Pinpoint the cell where the given text exists, returning its [X, Y] midpoint coordinate. 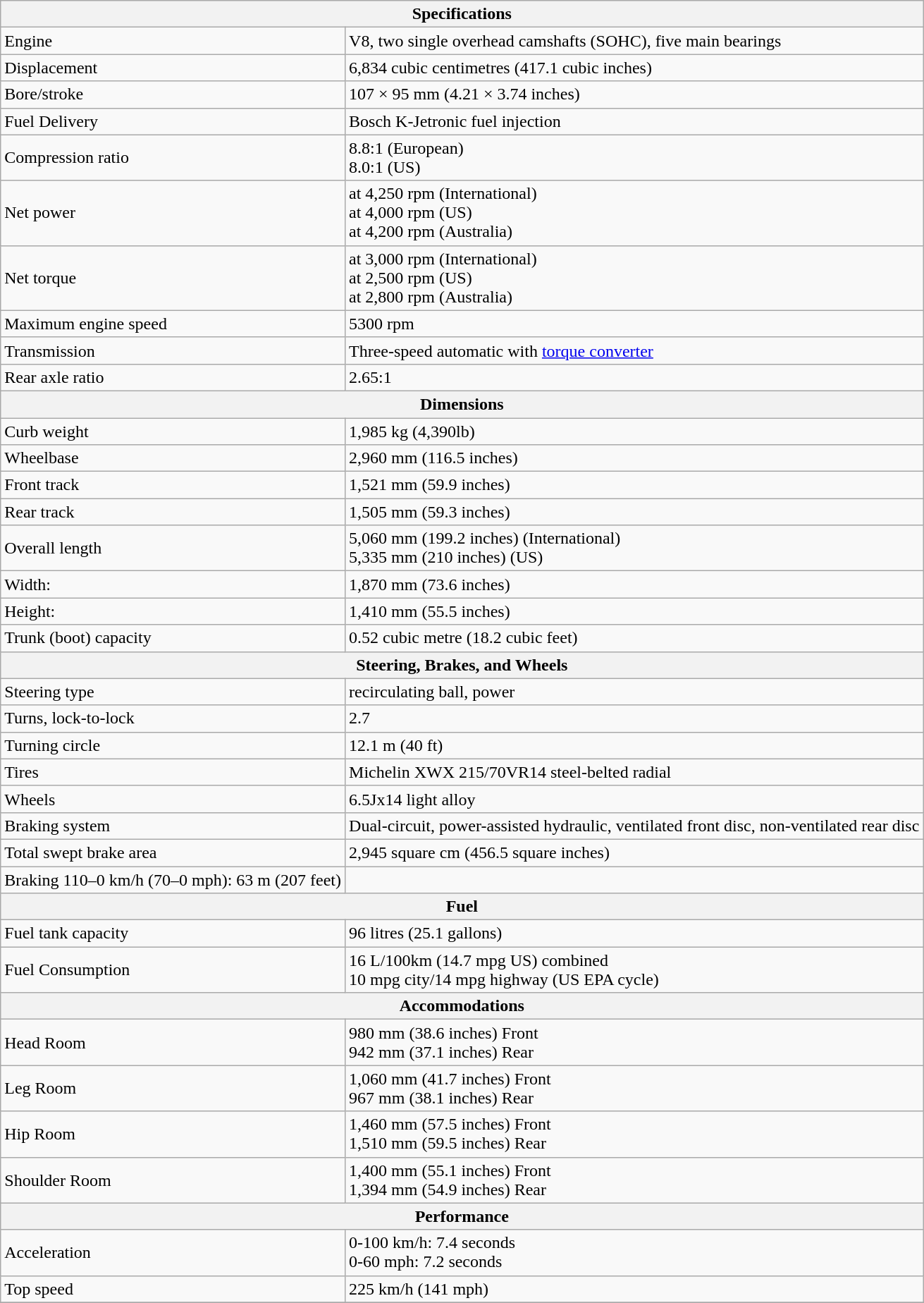
Braking 110–0 km/h (70–0 mph): 63 m (207 feet) [173, 879]
Overall length [173, 549]
107 × 95 mm (4.21 × 3.74 inches) [634, 94]
12.1 m (40 ft) [634, 745]
Maximum engine speed [173, 324]
16 L/100km (14.7 mpg US) combined10 mpg city/14 mpg highway (US EPA cycle) [634, 970]
1,985 kg (4,390lb) [634, 431]
recirculating ball, power [634, 692]
Bore/stroke [173, 94]
Total swept brake area [173, 852]
1,505 mm (59.3 inches) [634, 512]
5300 rpm [634, 324]
Width: [173, 585]
Curb weight [173, 431]
Dual-circuit, power-assisted hydraulic, ventilated front disc, non-ventilated rear disc [634, 826]
Turns, lock-to-lock [173, 718]
Specifications [462, 14]
Tires [173, 772]
Fuel Consumption [173, 970]
6,834 cubic centimetres (417.1 cubic inches) [634, 68]
Bosch K-Jetronic fuel injection [634, 121]
Displacement [173, 68]
1,410 mm (55.5 inches) [634, 611]
Net torque [173, 278]
225 km/h (141 mph) [634, 1289]
980 mm (38.6 inches) Front942 mm (37.1 inches) Rear [634, 1042]
Fuel Delivery [173, 121]
8.8:1 (European)8.0:1 (US) [634, 158]
Front track [173, 485]
Top speed [173, 1289]
0.52 cubic metre (18.2 cubic feet) [634, 638]
96 litres (25.1 gallons) [634, 934]
at 4,250 rpm (International) at 4,000 rpm (US) at 4,200 rpm (Australia) [634, 213]
0-100 km/h: 7.4 seconds0-60 mph: 7.2 seconds [634, 1252]
Trunk (boot) capacity [173, 638]
Fuel tank capacity [173, 934]
Shoulder Room [173, 1180]
2,945 square cm (456.5 square inches) [634, 852]
Rear track [173, 512]
Rear axle ratio [173, 377]
Leg Room [173, 1089]
Fuel [462, 907]
V8, two single overhead camshafts (SOHC), five main bearings [634, 41]
Net power [173, 213]
Engine [173, 41]
Braking system [173, 826]
1,060 mm (41.7 inches) Front967 mm (38.1 inches) Rear [634, 1089]
Dimensions [462, 404]
Height: [173, 611]
Turning circle [173, 745]
Compression ratio [173, 158]
1,521 mm (59.9 inches) [634, 485]
1,460 mm (57.5 inches) Front1,510 mm (59.5 inches) Rear [634, 1134]
5,060 mm (199.2 inches) (International)5,335 mm (210 inches) (US) [634, 549]
2.65:1 [634, 377]
2,960 mm (116.5 inches) [634, 458]
Wheelbase [173, 458]
6.5Jx14 light alloy [634, 799]
2.7 [634, 718]
1,870 mm (73.6 inches) [634, 585]
Steering, Brakes, and Wheels [462, 665]
Michelin XWX 215/70VR14 steel-belted radial [634, 772]
Hip Room [173, 1134]
Wheels [173, 799]
Acceleration [173, 1252]
Accommodations [462, 1006]
Transmission [173, 350]
Three-speed automatic with torque converter [634, 350]
at 3,000 rpm (International) at 2,500 rpm (US) at 2,800 rpm (Australia) [634, 278]
Head Room [173, 1042]
Performance [462, 1216]
Steering type [173, 692]
1,400 mm (55.1 inches) Front 1,394 mm (54.9 inches) Rear [634, 1180]
